Locate the cell with the specified text and output its [x, y] center coordinate. 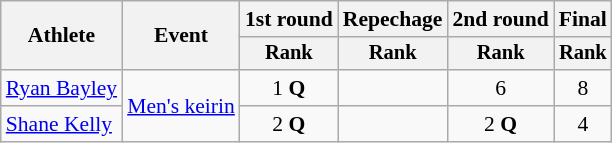
2nd round [500, 19]
6 [500, 88]
Ryan Bayley [62, 88]
Event [181, 36]
8 [583, 88]
Men's keirin [181, 106]
1 Q [289, 88]
4 [583, 124]
Shane Kelly [62, 124]
Final [583, 19]
1st round [289, 19]
Athlete [62, 36]
Repechage [393, 19]
